Capture the cell that displays the provided text and extract its (x, y) central coordinate. 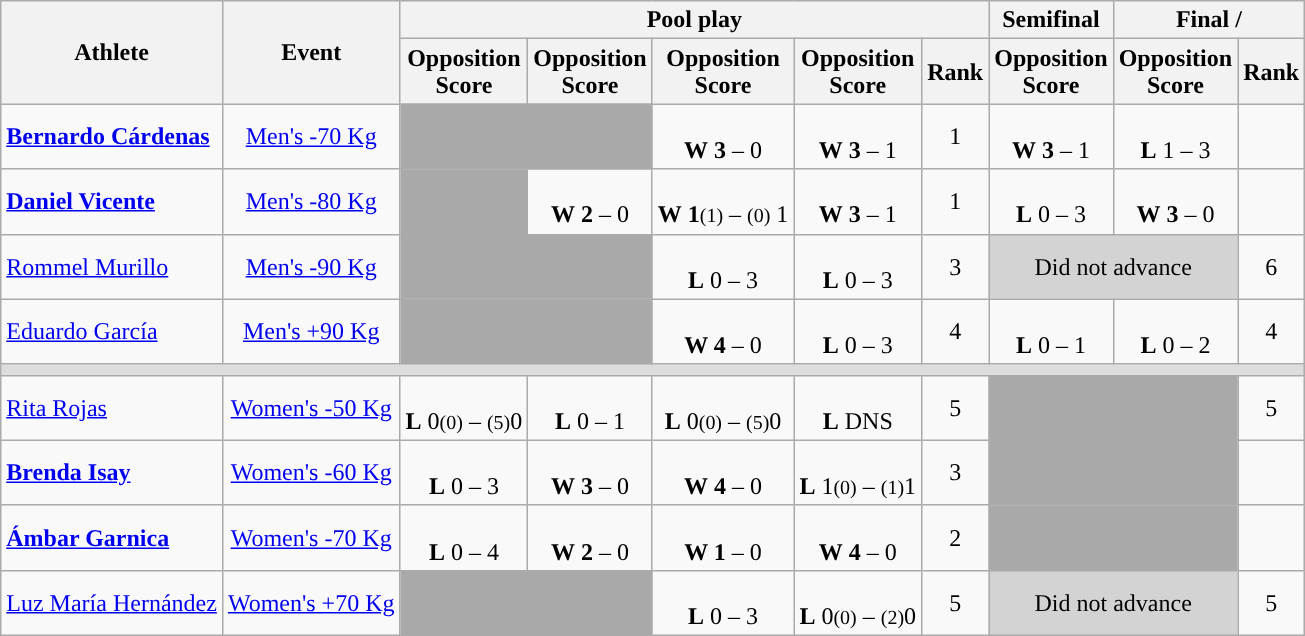
L 0 – 4 (464, 538)
L 1 – 3 (1175, 136)
L 0(0) – (2)0 (858, 602)
2 (956, 538)
Rita Rojas (112, 408)
Daniel Vicente (112, 202)
Men's -90 Kg (311, 266)
Women's -60 Kg (311, 472)
Brenda Isay (112, 472)
Rommel Murillo (112, 266)
Women's +70 Kg (311, 602)
6 (1272, 266)
Women's -50 Kg (311, 408)
Semifinal (1051, 20)
W 1(1) – (0) 1 (723, 202)
W 1 – 0 (723, 538)
Men's -80 Kg (311, 202)
Eduardo García (112, 332)
Men's -70 Kg (311, 136)
Bernardo Cárdenas (112, 136)
L DNS (858, 408)
L 1(0) – (1)1 (858, 472)
Pool play (694, 20)
Luz María Hernández (112, 602)
Women's -70 Kg (311, 538)
Athlete (112, 52)
Event (311, 52)
Final / (1209, 20)
L 0 – 2 (1175, 332)
Ámbar Garnica (112, 538)
Men's +90 Kg (311, 332)
